Determine the [X, Y] coordinate at the center of the cell enclosing the given text.  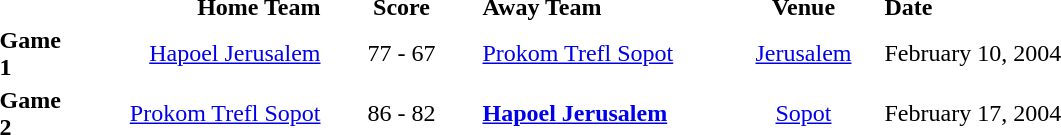
Jerusalem [804, 54]
Prokom Trefl Sopot [602, 54]
77 - 67 [402, 54]
Hapoel Jerusalem [200, 54]
